Scan for the cell matching the given text and deliver its [X, Y] coordinate at center. 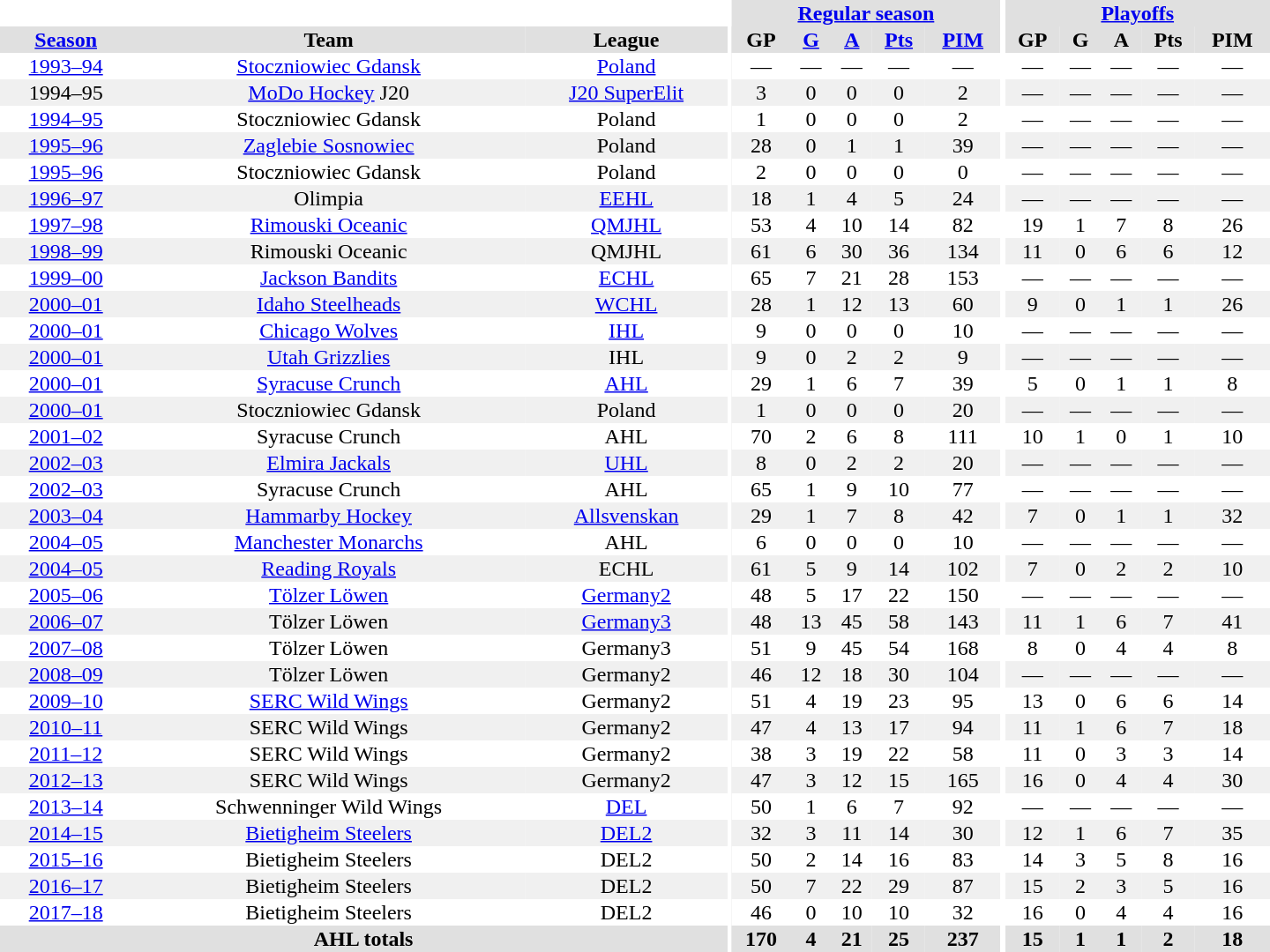
77 [963, 489]
2016–17 [65, 886]
J20 SuperElit [626, 93]
1993–94 [65, 66]
Manchester Monarchs [328, 542]
2014–15 [65, 833]
AHL totals [363, 939]
87 [963, 886]
23 [899, 701]
MoDo Hockey J20 [328, 93]
150 [963, 595]
WCHL [626, 304]
134 [963, 251]
2008–09 [65, 674]
170 [760, 939]
54 [899, 648]
237 [963, 939]
Chicago Wolves [328, 331]
League [626, 40]
Olimpia [328, 198]
Allsvenskan [626, 516]
2009–10 [65, 701]
DEL [626, 807]
2011–12 [65, 754]
1999–00 [65, 278]
83 [963, 859]
53 [760, 225]
102 [963, 569]
2007–08 [65, 648]
Regular season [866, 13]
2006–07 [65, 621]
2012–13 [65, 780]
Utah Grizzlies [328, 357]
2003–04 [65, 516]
111 [963, 436]
Reading Royals [328, 569]
Schwenninger Wild Wings [328, 807]
2015–16 [65, 859]
38 [760, 754]
104 [963, 674]
Playoffs [1138, 13]
94 [963, 727]
2005–06 [65, 595]
Idaho Steelheads [328, 304]
2013–14 [65, 807]
70 [760, 436]
Hammarby Hockey [328, 516]
42 [963, 516]
EEHL [626, 198]
35 [1233, 833]
Season [65, 40]
41 [1233, 621]
Jackson Bandits [328, 278]
Zaglebie Sosnowiec [328, 145]
168 [963, 648]
92 [963, 807]
UHL [626, 463]
60 [963, 304]
165 [963, 780]
95 [963, 701]
Elmira Jackals [328, 463]
1996–97 [65, 198]
2001–02 [65, 436]
82 [963, 225]
25 [899, 939]
1998–99 [65, 251]
36 [899, 251]
2010–11 [65, 727]
1997–98 [65, 225]
Team [328, 40]
143 [963, 621]
153 [963, 278]
2017–18 [65, 912]
24 [963, 198]
